Search for the cell housing the specified text and yield its (X, Y) center coordinate. 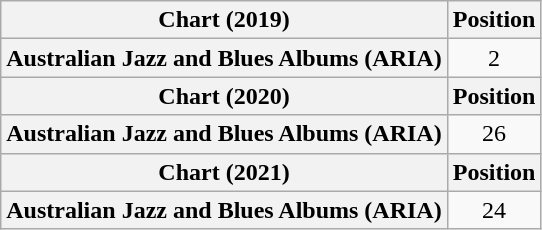
26 (494, 134)
Chart (2021) (224, 172)
24 (494, 210)
Chart (2020) (224, 96)
2 (494, 58)
Chart (2019) (224, 20)
